Detect which cell encompasses the target text, then output its [x, y] center coordinate. 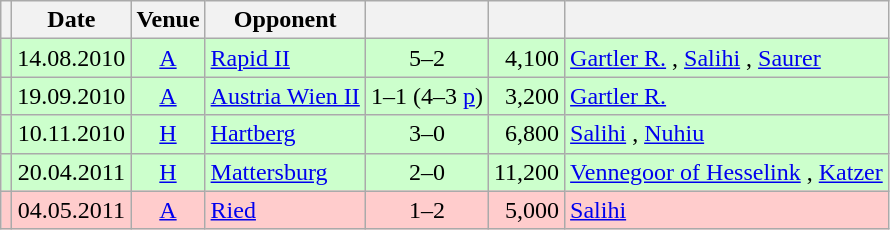
Rapid II [285, 58]
4,100 [526, 58]
2–0 [426, 172]
Austria Wien II [285, 96]
20.04.2011 [72, 172]
10.11.2010 [72, 134]
3–0 [426, 134]
14.08.2010 [72, 58]
04.05.2011 [72, 210]
19.09.2010 [72, 96]
5–2 [426, 58]
Gartler R. , Salihi , Saurer [727, 58]
11,200 [526, 172]
Gartler R. [727, 96]
Opponent [285, 20]
3,200 [526, 96]
Mattersburg [285, 172]
1–2 [426, 210]
Hartberg [285, 134]
Date [72, 20]
5,000 [526, 210]
1–1 (4–3 p) [426, 96]
Ried [285, 210]
6,800 [526, 134]
Venue [168, 20]
Salihi [727, 210]
Salihi , Nuhiu [727, 134]
Vennegoor of Hesselink , Katzer [727, 172]
